Extract the (X, Y) coordinate from the center of the cell holding the provided text.  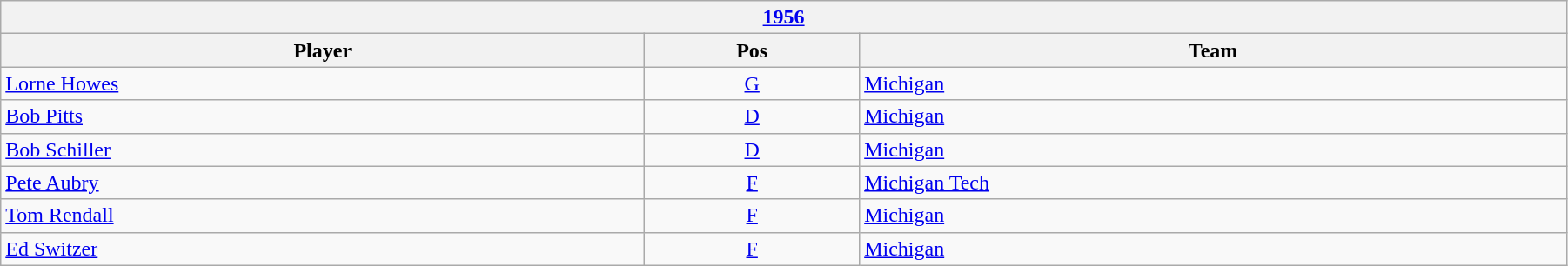
Player (323, 50)
Bob Pitts (323, 116)
G (752, 83)
1956 (784, 17)
Bob Schiller (323, 150)
Tom Rendall (323, 216)
Michigan Tech (1213, 183)
Pete Aubry (323, 183)
Team (1213, 50)
Lorne Howes (323, 83)
Pos (752, 50)
Ed Switzer (323, 249)
